Detect which cell encompasses the target text, then output its [x, y] center coordinate. 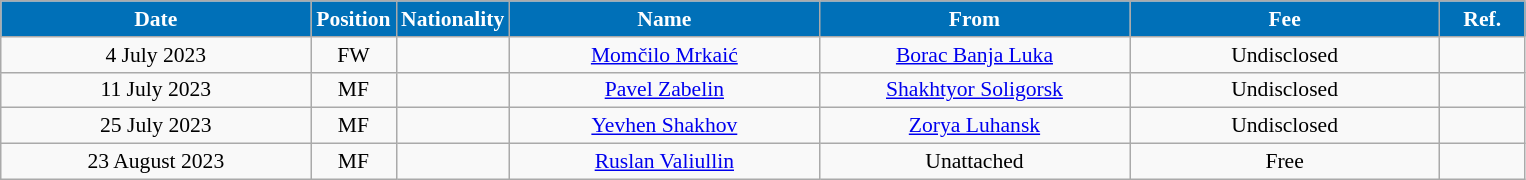
Momčilo Mrkaić [664, 55]
Ruslan Valiullin [664, 162]
Name [664, 19]
4 July 2023 [156, 55]
Borac Banja Luka [974, 55]
Shakhtyor Soligorsk [974, 90]
Position [354, 19]
Nationality [452, 19]
Free [1285, 162]
Fee [1285, 19]
Pavel Zabelin [664, 90]
FW [354, 55]
23 August 2023 [156, 162]
Zorya Luhansk [974, 126]
Ref. [1482, 19]
25 July 2023 [156, 126]
Unattached [974, 162]
11 July 2023 [156, 90]
From [974, 19]
Date [156, 19]
Yevhen Shakhov [664, 126]
